Detect which cell encompasses the target text, then output its [x, y] center coordinate. 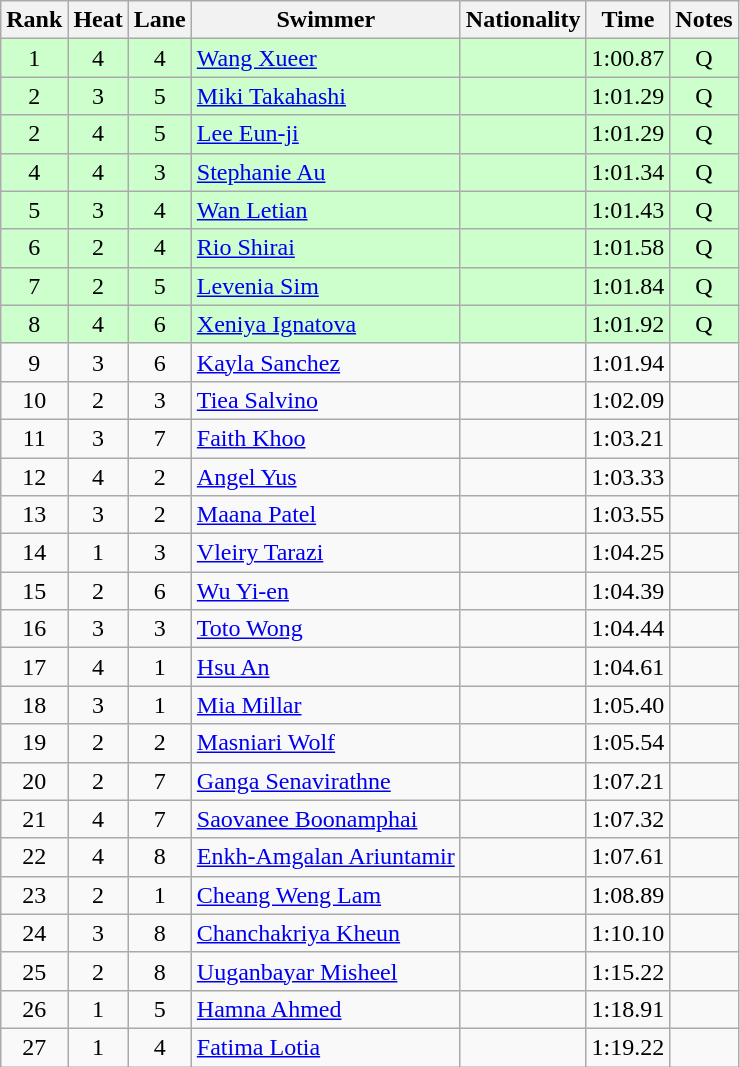
Saovanee Boonamphai [326, 819]
1:01.43 [628, 210]
1:01.34 [628, 172]
1:01.92 [628, 324]
23 [34, 895]
Nationality [523, 20]
25 [34, 971]
1:00.87 [628, 58]
Hsu An [326, 667]
1:01.84 [628, 286]
11 [34, 438]
1:05.54 [628, 743]
Fatima Lotia [326, 1047]
Wang Xueer [326, 58]
1:10.10 [628, 933]
1:04.44 [628, 629]
Miki Takahashi [326, 96]
Maana Patel [326, 515]
1:03.55 [628, 515]
Wu Yi-en [326, 591]
9 [34, 362]
Masniari Wolf [326, 743]
Tiea Salvino [326, 400]
27 [34, 1047]
1:15.22 [628, 971]
Heat [98, 20]
1:07.21 [628, 781]
16 [34, 629]
Faith Khoo [326, 438]
1:03.33 [628, 477]
1:04.39 [628, 591]
1:01.58 [628, 248]
Kayla Sanchez [326, 362]
18 [34, 705]
17 [34, 667]
Stephanie Au [326, 172]
20 [34, 781]
Lee Eun-ji [326, 134]
1:05.40 [628, 705]
22 [34, 857]
Notes [704, 20]
Uuganbayar Misheel [326, 971]
13 [34, 515]
1:19.22 [628, 1047]
Xeniya Ignatova [326, 324]
24 [34, 933]
Angel Yus [326, 477]
Levenia Sim [326, 286]
Chanchakriya Kheun [326, 933]
1:01.94 [628, 362]
1:04.25 [628, 553]
1:04.61 [628, 667]
1:02.09 [628, 400]
Swimmer [326, 20]
21 [34, 819]
26 [34, 1009]
Enkh-Amgalan Ariuntamir [326, 857]
14 [34, 553]
1:07.61 [628, 857]
Toto Wong [326, 629]
Hamna Ahmed [326, 1009]
Mia Millar [326, 705]
Rio Shirai [326, 248]
Cheang Weng Lam [326, 895]
1:07.32 [628, 819]
Rank [34, 20]
19 [34, 743]
12 [34, 477]
Wan Letian [326, 210]
15 [34, 591]
10 [34, 400]
1:18.91 [628, 1009]
Lane [160, 20]
Vleiry Tarazi [326, 553]
Ganga Senavirathne [326, 781]
1:03.21 [628, 438]
Time [628, 20]
1:08.89 [628, 895]
